Identify which cell holds the provided text, then report its [X, Y] central coordinate. 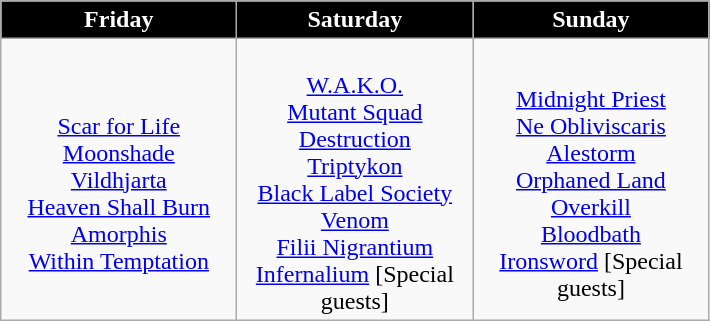
Sunday [591, 20]
Friday [119, 20]
Midnight Priest Ne Obliviscaris Alestorm Orphaned Land Overkill Bloodbath Ironsword [Special guests] [591, 180]
Saturday [355, 20]
Scar for Life Moonshade Vildhjarta Heaven Shall Burn Amorphis Within Temptation [119, 180]
W.A.K.O. Mutant Squad Destruction Triptykon Black Label Society Venom Filii Nigrantium Infernalium [Special guests] [355, 180]
